Extract the [x, y] coordinate from the center of the cell holding the provided text.  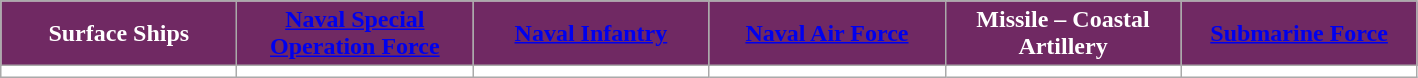
Naval Air Force [827, 34]
Missile – Coastal Artillery [1063, 34]
Naval Infantry [591, 34]
Naval Special Operation Force [355, 34]
Submarine Force [1299, 34]
Surface Ships [119, 34]
